Search for the cell housing the specified text and yield its (X, Y) center coordinate. 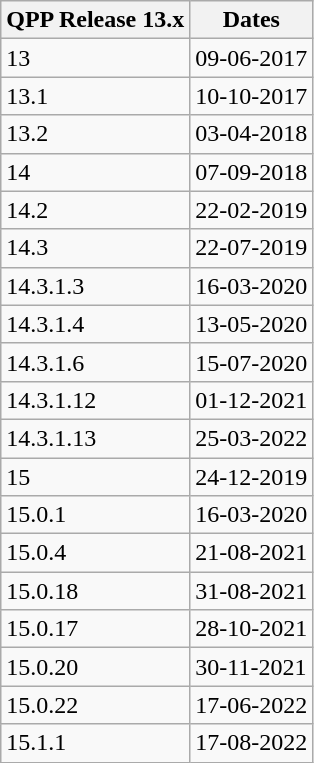
13.2 (96, 134)
14.3 (96, 248)
15.0.20 (96, 667)
14.3.1.3 (96, 286)
22-02-2019 (252, 210)
13.1 (96, 96)
15.0.22 (96, 705)
15.0.18 (96, 591)
13 (96, 58)
10-10-2017 (252, 96)
14 (96, 172)
14.3.1.13 (96, 438)
09-06-2017 (252, 58)
15.0.17 (96, 629)
14.3.1.12 (96, 400)
14.2 (96, 210)
25-03-2022 (252, 438)
13-05-2020 (252, 324)
30-11-2021 (252, 667)
31-08-2021 (252, 591)
22-07-2019 (252, 248)
24-12-2019 (252, 477)
14.3.1.6 (96, 362)
17-08-2022 (252, 743)
01-12-2021 (252, 400)
15 (96, 477)
07-09-2018 (252, 172)
15.0.4 (96, 553)
15.1.1 (96, 743)
15-07-2020 (252, 362)
QPP Release 13.x (96, 20)
Dates (252, 20)
28-10-2021 (252, 629)
03-04-2018 (252, 134)
21-08-2021 (252, 553)
17-06-2022 (252, 705)
15.0.1 (96, 515)
14.3.1.4 (96, 324)
